Determine the [x, y] coordinate at the center of the cell enclosing the given text.  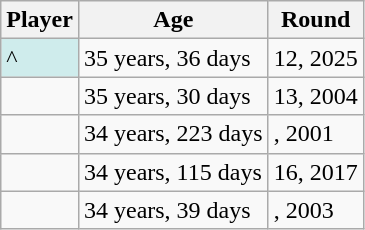
34 years, 39 days [173, 210]
34 years, 115 days [173, 172]
, 2001 [316, 134]
34 years, 223 days [173, 134]
^ [40, 58]
35 years, 30 days [173, 96]
, 2003 [316, 210]
12, 2025 [316, 58]
Age [173, 20]
16, 2017 [316, 172]
Round [316, 20]
Player [40, 20]
35 years, 36 days [173, 58]
13, 2004 [316, 96]
